Pinpoint the cell where the given text exists, returning its [X, Y] midpoint coordinate. 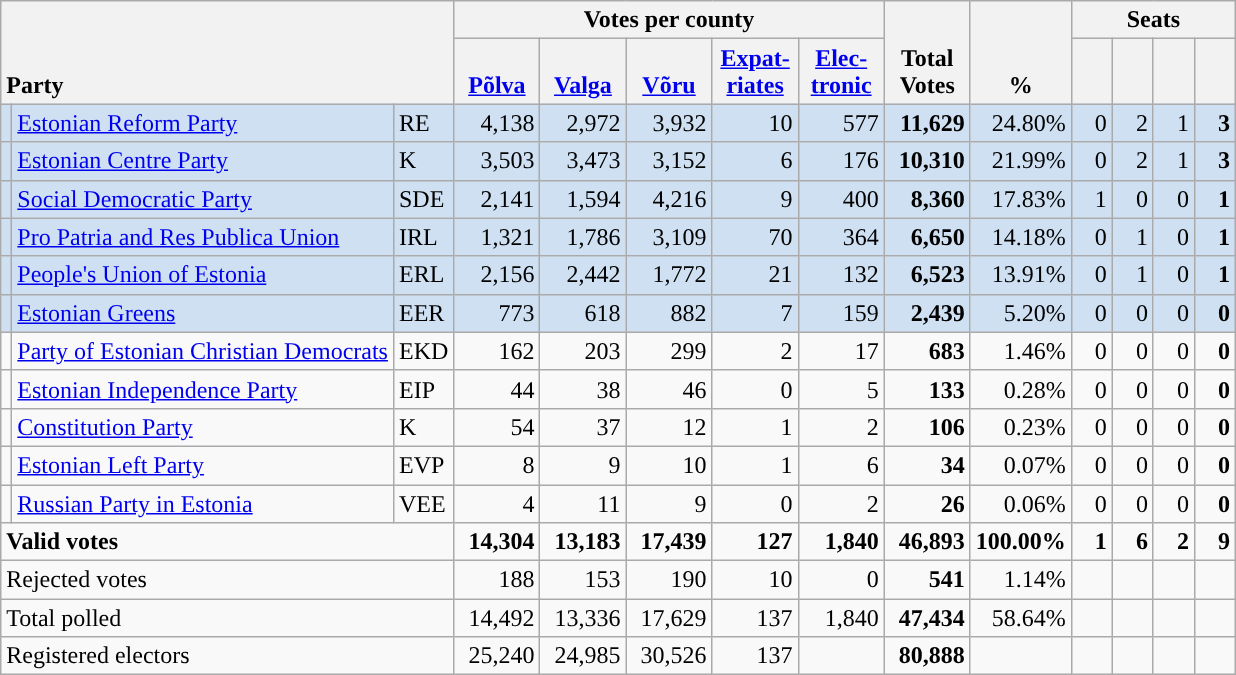
6,523 [927, 275]
Registered electors [228, 656]
RE [423, 123]
773 [497, 313]
14,492 [497, 618]
17.83% [1020, 199]
25,240 [497, 656]
30,526 [669, 656]
SDE [423, 199]
4 [497, 503]
46,893 [927, 542]
Party of Estonian Christian Democrats [203, 351]
8 [497, 465]
176 [841, 161]
0.28% [1020, 389]
Rejected votes [228, 580]
11 [583, 503]
37 [583, 427]
VEE [423, 503]
54 [497, 427]
299 [669, 351]
17 [841, 351]
EKD [423, 351]
People's Union of Estonia [203, 275]
ERL [423, 275]
5 [841, 389]
13,336 [583, 618]
0.06% [1020, 503]
683 [927, 351]
541 [927, 580]
EER [423, 313]
44 [497, 389]
7 [755, 313]
IRL [423, 237]
3,473 [583, 161]
0.23% [1020, 427]
159 [841, 313]
1,772 [669, 275]
Estonian Reform Party [203, 123]
Estonian Greens [203, 313]
100.00% [1020, 542]
2,442 [583, 275]
2,972 [583, 123]
6,650 [927, 237]
21.99% [1020, 161]
80,888 [927, 656]
Elec- tronic [841, 72]
Russian Party in Estonia [203, 503]
14,304 [497, 542]
1,786 [583, 237]
127 [755, 542]
Valid votes [228, 542]
24,985 [583, 656]
1.46% [1020, 351]
133 [927, 389]
0.07% [1020, 465]
Valga [583, 72]
Votes per county [669, 20]
3,932 [669, 123]
21 [755, 275]
1,321 [497, 237]
2,156 [497, 275]
3,152 [669, 161]
8,360 [927, 199]
46 [669, 389]
14.18% [1020, 237]
Expat- riates [755, 72]
364 [841, 237]
400 [841, 199]
10,310 [927, 161]
106 [927, 427]
Total Votes [927, 52]
% [1020, 52]
3,109 [669, 237]
Pro Patria and Res Publica Union [203, 237]
12 [669, 427]
1,594 [583, 199]
Estonian Left Party [203, 465]
4,138 [497, 123]
3,503 [497, 161]
Põlva [497, 72]
13,183 [583, 542]
4,216 [669, 199]
26 [927, 503]
153 [583, 580]
24.80% [1020, 123]
11,629 [927, 123]
1.14% [1020, 580]
EVP [423, 465]
618 [583, 313]
Social Democratic Party [203, 199]
190 [669, 580]
882 [669, 313]
162 [497, 351]
38 [583, 389]
70 [755, 237]
Estonian Independence Party [203, 389]
EIP [423, 389]
13.91% [1020, 275]
Estonian Centre Party [203, 161]
188 [497, 580]
Constitution Party [203, 427]
58.64% [1020, 618]
203 [583, 351]
Party [228, 52]
17,629 [669, 618]
17,439 [669, 542]
Seats [1153, 20]
Total polled [228, 618]
132 [841, 275]
47,434 [927, 618]
577 [841, 123]
34 [927, 465]
5.20% [1020, 313]
2,141 [497, 199]
2,439 [927, 313]
Võru [669, 72]
